Identify which cell holds the provided text, then report its (x, y) central coordinate. 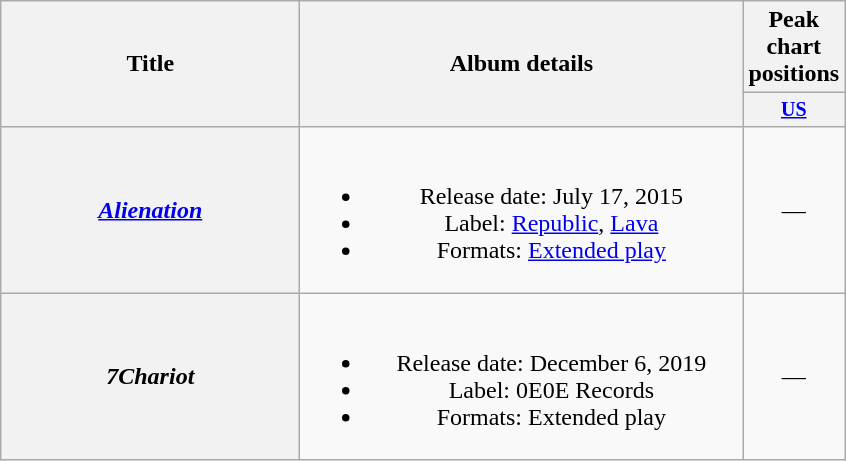
US (794, 110)
Release date: July 17, 2015Label: Republic, LavaFormats: Extended play (522, 210)
Release date: December 6, 2019Label: 0E0E RecordsFormats: Extended play (522, 376)
Album details (522, 64)
7Chariot (150, 376)
Title (150, 64)
Alienation (150, 210)
Peak chartpositions (794, 47)
